Output the (X, Y) coordinate of the center of the cell containing the given text.  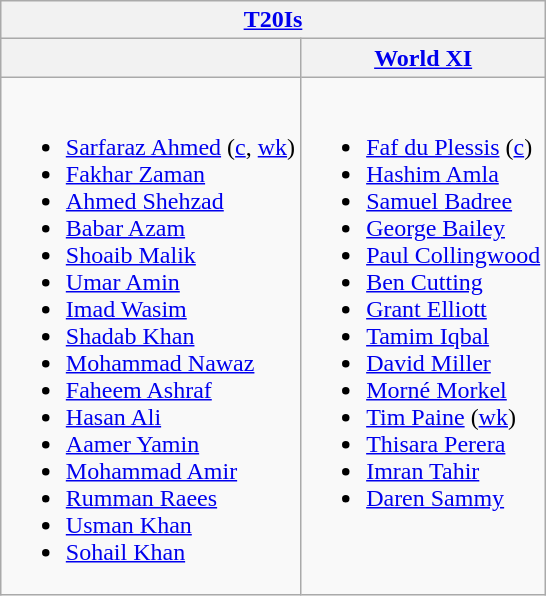
World XI (424, 58)
T20Is (272, 20)
